Determine the [x, y] coordinate at the center of the cell enclosing the given text.  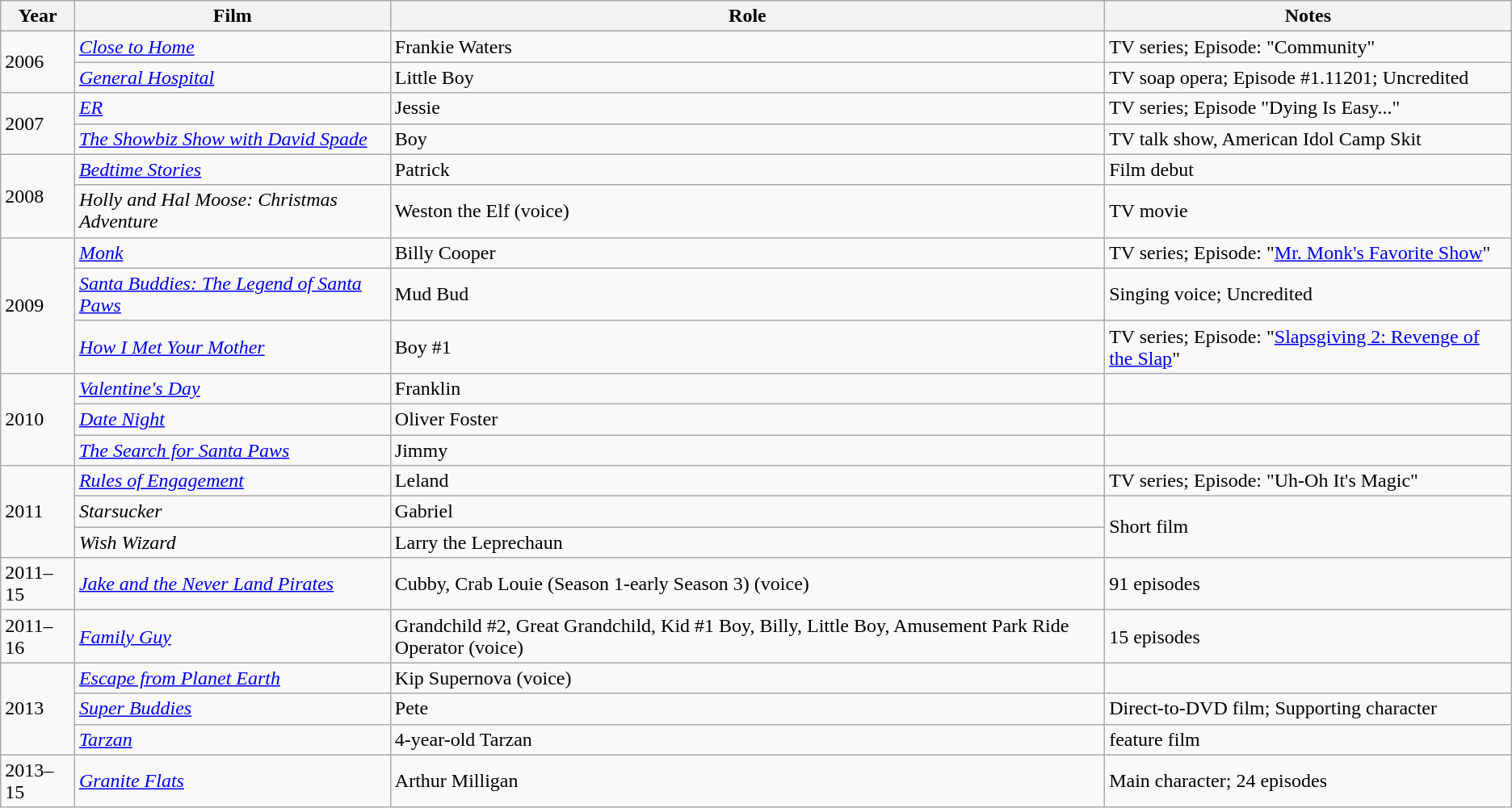
Leland [747, 481]
2011–16 [38, 636]
2007 [38, 124]
TV series; Episode: "Mr. Monk's Favorite Show" [1308, 253]
TV series; Episode: "Community" [1308, 47]
Gabriel [747, 512]
Holly and Hal Moose: Christmas Adventure [233, 211]
Pete [747, 709]
Close to Home [233, 47]
Santa Buddies: The Legend of Santa Paws [233, 294]
Direct-to-DVD film; Supporting character [1308, 709]
Jimmy [747, 450]
Patrick [747, 170]
TV soap opera; Episode #1.11201; Uncredited [1308, 77]
feature film [1308, 739]
The Search for Santa Paws [233, 450]
2013–15 [38, 781]
Larry the Leprechaun [747, 542]
2011–15 [38, 584]
Tarzan [233, 739]
Date Night [233, 419]
Monk [233, 253]
2009 [38, 305]
Starsucker [233, 512]
Jake and the Never Land Pirates [233, 584]
Family Guy [233, 636]
Super Buddies [233, 709]
Weston the Elf (voice) [747, 211]
Billy Cooper [747, 253]
Jessie [747, 108]
Main character; 24 episodes [1308, 781]
Granite Flats [233, 781]
Film [233, 16]
Role [747, 16]
Franklin [747, 388]
2010 [38, 419]
Kip Supernova (voice) [747, 678]
Boy [747, 139]
Mud Bud [747, 294]
Cubby, Crab Louie (Season 1-early Season 3) (voice) [747, 584]
Bedtime Stories [233, 170]
Singing voice; Uncredited [1308, 294]
Frankie Waters [747, 47]
Wish Wizard [233, 542]
TV series; Episode: "Uh-Oh It's Magic" [1308, 481]
Year [38, 16]
Little Boy [747, 77]
Boy #1 [747, 347]
TV movie [1308, 211]
TV talk show, American Idol Camp Skit [1308, 139]
General Hospital [233, 77]
Grandchild #2, Great Grandchild, Kid #1 Boy, Billy, Little Boy, Amusement Park Ride Operator (voice) [747, 636]
Film debut [1308, 170]
2011 [38, 512]
Short film [1308, 527]
2008 [38, 195]
Escape from Planet Earth [233, 678]
2013 [38, 709]
The Showbiz Show with David Spade [233, 139]
4-year-old Tarzan [747, 739]
TV series; Episode: "Slapsgiving 2: Revenge of the Slap" [1308, 347]
91 episodes [1308, 584]
ER [233, 108]
Rules of Engagement [233, 481]
Notes [1308, 16]
15 episodes [1308, 636]
2006 [38, 62]
TV series; Episode "Dying Is Easy..." [1308, 108]
Valentine's Day [233, 388]
Oliver Foster [747, 419]
Arthur Milligan [747, 781]
How I Met Your Mother [233, 347]
